Determine the [X, Y] coordinate at the center of the cell enclosing the given text.  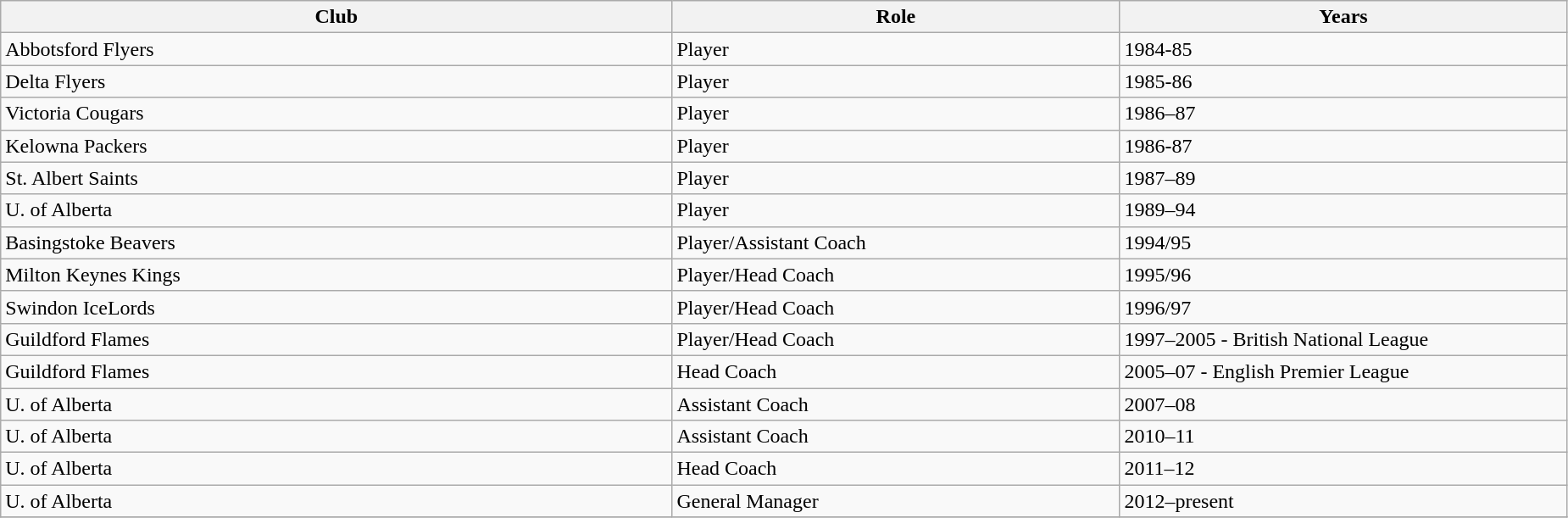
Player/Assistant Coach [896, 242]
2005–07 - English Premier League [1343, 371]
Milton Keynes Kings [336, 275]
1995/96 [1343, 275]
2011–12 [1343, 469]
2007–08 [1343, 404]
St. Albert Saints [336, 178]
2012–present [1343, 501]
Kelowna Packers [336, 146]
Victoria Cougars [336, 114]
General Manager [896, 501]
1986–87 [1343, 114]
Abbotsford Flyers [336, 49]
2010–11 [1343, 437]
1994/95 [1343, 242]
Years [1343, 17]
1997–2005 - British National League [1343, 339]
1986-87 [1343, 146]
Club [336, 17]
1984-85 [1343, 49]
Swindon IceLords [336, 307]
1985-86 [1343, 81]
1987–89 [1343, 178]
Role [896, 17]
Basingstoke Beavers [336, 242]
Delta Flyers [336, 81]
1989–94 [1343, 210]
1996/97 [1343, 307]
